Return the [X, Y] coordinate for the center point of the cell that contains the specified text.  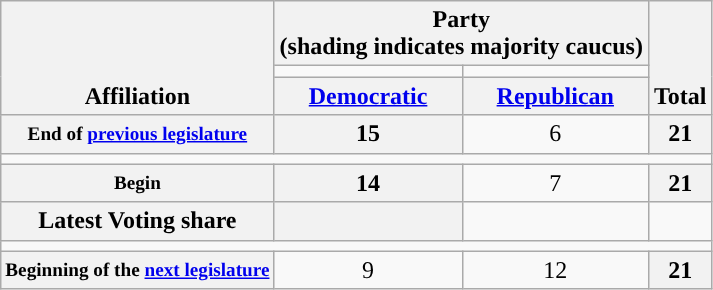
Begin [138, 183]
Democratic [368, 96]
7 [555, 183]
Party(shading indicates majority caucus) [461, 34]
14 [368, 183]
6 [555, 134]
Total [680, 58]
15 [368, 134]
Latest Voting share [138, 221]
Beginning of the next legislature [138, 270]
9 [368, 270]
12 [555, 270]
Republican [555, 96]
End of previous legislature [138, 134]
Affiliation [138, 58]
